Search for the cell housing the specified text and yield its (X, Y) center coordinate. 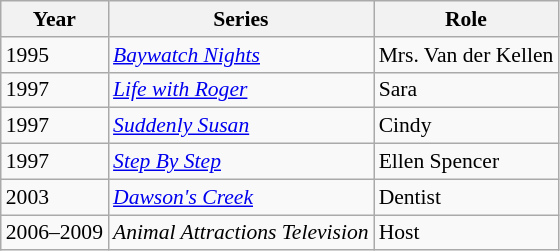
Series (241, 19)
2003 (54, 197)
Dentist (466, 197)
Life with Roger (241, 90)
Ellen Spencer (466, 162)
Animal Attractions Television (241, 233)
Host (466, 233)
1995 (54, 55)
Sara (466, 90)
Step By Step (241, 162)
Suddenly Susan (241, 126)
Baywatch Nights (241, 55)
2006–2009 (54, 233)
Role (466, 19)
Year (54, 19)
Mrs. Van der Kellen (466, 55)
Cindy (466, 126)
Dawson's Creek (241, 197)
